Extract the (X, Y) coordinate from the center of the cell holding the provided text.  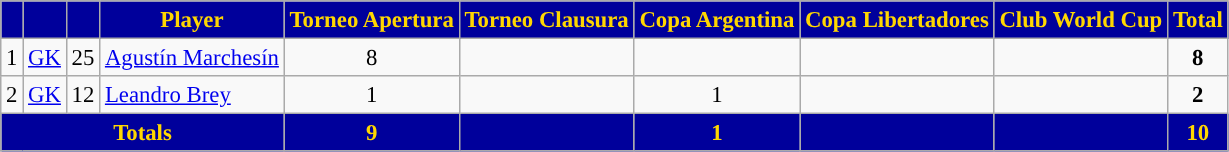
Player (192, 20)
Leandro Brey (192, 95)
Totals (142, 133)
Club World Cup (1081, 20)
Copa Libertadores (897, 20)
Torneo Clausura (546, 20)
Torneo Apertura (372, 20)
Copa Argentina (717, 20)
Total (1198, 20)
10 (1198, 133)
25 (82, 58)
12 (82, 95)
9 (372, 133)
Agustín Marchesín (192, 58)
